Determine the (X, Y) coordinate at the center of the cell enclosing the given text.  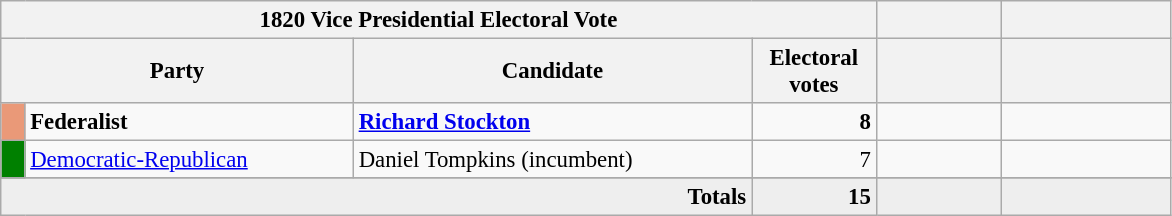
Electoral votes (814, 72)
8 (814, 122)
Democratic-Republican (189, 160)
Federalist (189, 122)
Party (178, 72)
15 (814, 197)
1820 Vice Presidential Electoral Vote (438, 20)
Totals (376, 197)
Candidate (552, 72)
7 (814, 160)
Daniel Tompkins (incumbent) (552, 160)
Richard Stockton (552, 122)
